Extract the [X, Y] coordinate from the center of the cell holding the provided text.  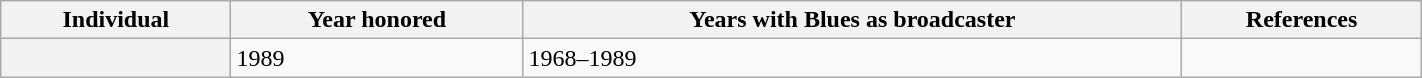
Year honored [377, 20]
References [1302, 20]
1968–1989 [852, 58]
Years with Blues as broadcaster [852, 20]
1989 [377, 58]
Individual [116, 20]
